Return the [x, y] coordinate for the center point of the cell that contains the specified text.  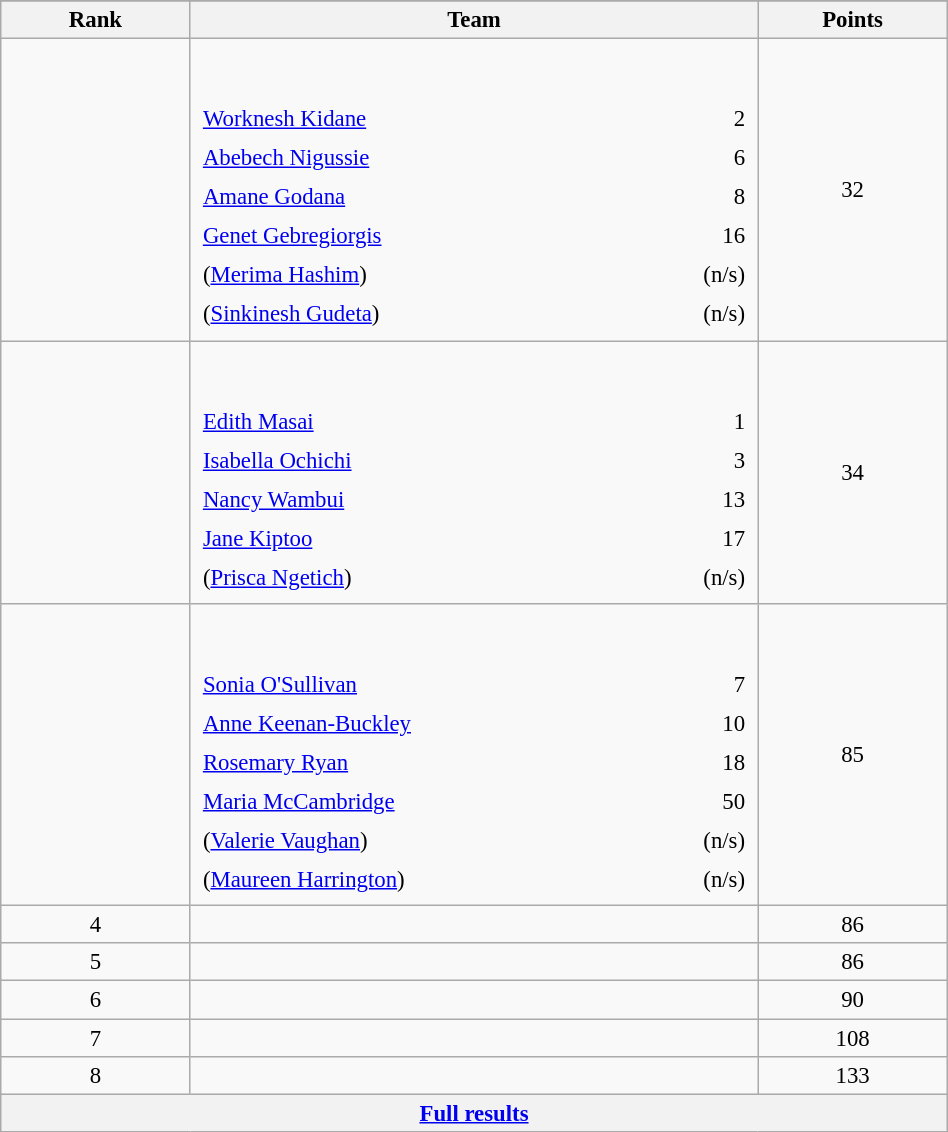
Points [852, 20]
Maria McCambridge [420, 801]
17 [683, 538]
Worknesh Kidane [414, 119]
Amane Godana [414, 197]
(Valerie Vaughan) [420, 840]
50 [698, 801]
Edith Masai 1 Isabella Ochichi 3 Nancy Wambui 13 Jane Kiptoo 17 (Prisca Ngetich) (n/s) [474, 472]
16 [692, 236]
Isabella Ochichi [406, 460]
Team [474, 20]
32 [852, 190]
18 [698, 762]
Rosemary Ryan [420, 762]
85 [852, 755]
(Maureen Harrington) [420, 880]
4 [96, 925]
5 [96, 963]
(Sinkinesh Gudeta) [414, 314]
Rank [96, 20]
Jane Kiptoo [406, 538]
2 [692, 119]
Abebech Nigussie [414, 158]
Genet Gebregiorgis [414, 236]
3 [683, 460]
(Merima Hashim) [414, 275]
Sonia O'Sullivan 7 Anne Keenan-Buckley 10 Rosemary Ryan 18 Maria McCambridge 50 (Valerie Vaughan) (n/s) (Maureen Harrington) (n/s) [474, 755]
Sonia O'Sullivan [420, 684]
10 [698, 723]
Edith Masai [406, 421]
108 [852, 1038]
133 [852, 1075]
1 [683, 421]
90 [852, 1000]
13 [683, 499]
Nancy Wambui [406, 499]
34 [852, 472]
Full results [474, 1113]
(Prisca Ngetich) [406, 577]
Anne Keenan-Buckley [420, 723]
Worknesh Kidane 2 Abebech Nigussie 6 Amane Godana 8 Genet Gebregiorgis 16 (Merima Hashim) (n/s) (Sinkinesh Gudeta) (n/s) [474, 190]
